Detect which cell encompasses the target text, then output its [X, Y] center coordinate. 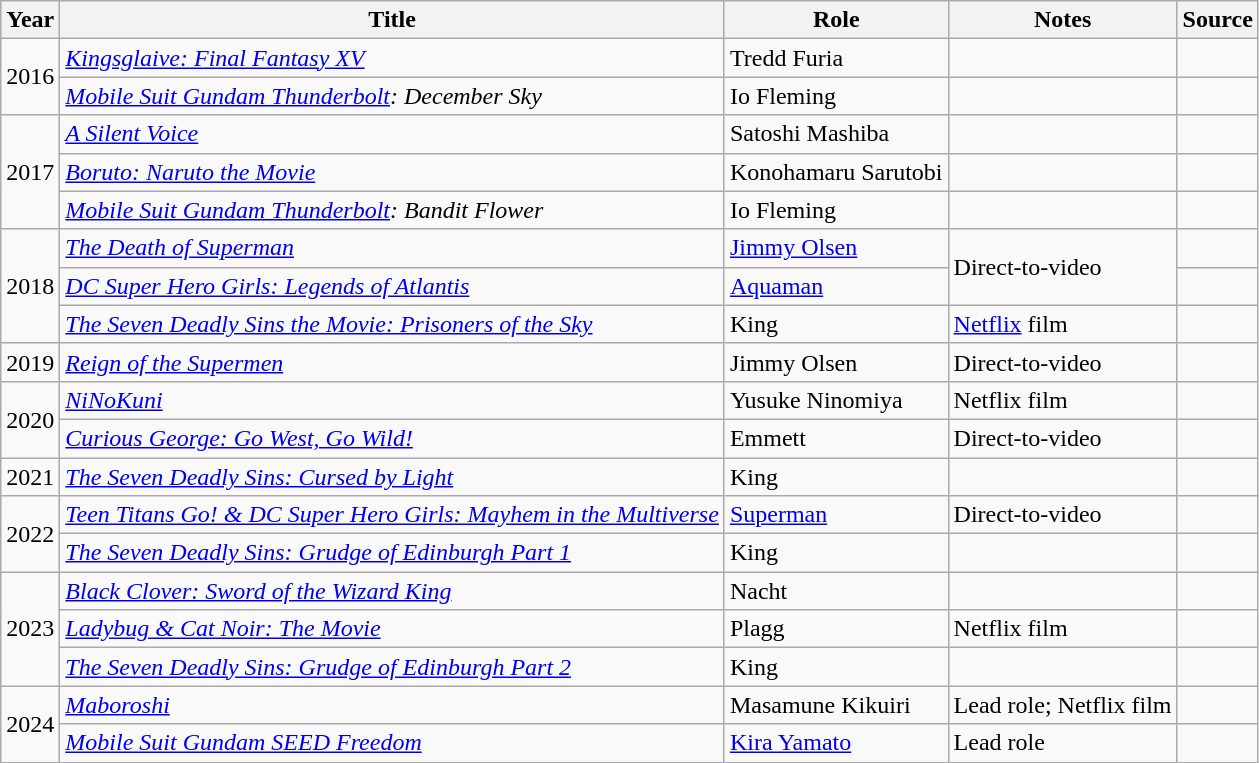
The Death of Superman [392, 248]
2017 [30, 172]
2024 [30, 724]
2020 [30, 419]
The Seven Deadly Sins the Movie: Prisoners of the Sky [392, 324]
Reign of the Supermen [392, 362]
Tredd Furia [836, 58]
2023 [30, 629]
Masamune Kikuiri [836, 705]
Mobile Suit Gundam Thunderbolt: December Sky [392, 96]
Lead role [1062, 743]
Satoshi Mashiba [836, 134]
Mobile Suit Gundam Thunderbolt: Bandit Flower [392, 210]
Black Clover: Sword of the Wizard King [392, 591]
DC Super Hero Girls: Legends of Atlantis [392, 286]
Lead role; Netflix film [1062, 705]
Notes [1062, 20]
Nacht [836, 591]
Emmett [836, 438]
Curious George: Go West, Go Wild! [392, 438]
Source [1218, 20]
Year [30, 20]
Ladybug & Cat Noir: The Movie [392, 629]
Yusuke Ninomiya [836, 400]
NiNoKuni [392, 400]
Konohamaru Sarutobi [836, 172]
2018 [30, 286]
A Silent Voice [392, 134]
Kingsglaive: Final Fantasy XV [392, 58]
Title [392, 20]
Kira Yamato [836, 743]
Teen Titans Go! & DC Super Hero Girls: Mayhem in the Multiverse [392, 515]
2021 [30, 477]
Superman [836, 515]
The Seven Deadly Sins: Cursed by Light [392, 477]
The Seven Deadly Sins: Grudge of Edinburgh Part 1 [392, 553]
2022 [30, 534]
Mobile Suit Gundam SEED Freedom [392, 743]
Aquaman [836, 286]
2016 [30, 77]
2019 [30, 362]
Plagg [836, 629]
Maboroshi [392, 705]
The Seven Deadly Sins: Grudge of Edinburgh Part 2 [392, 667]
Boruto: Naruto the Movie [392, 172]
Role [836, 20]
